Extract the [x, y] coordinate from the center of the cell holding the provided text.  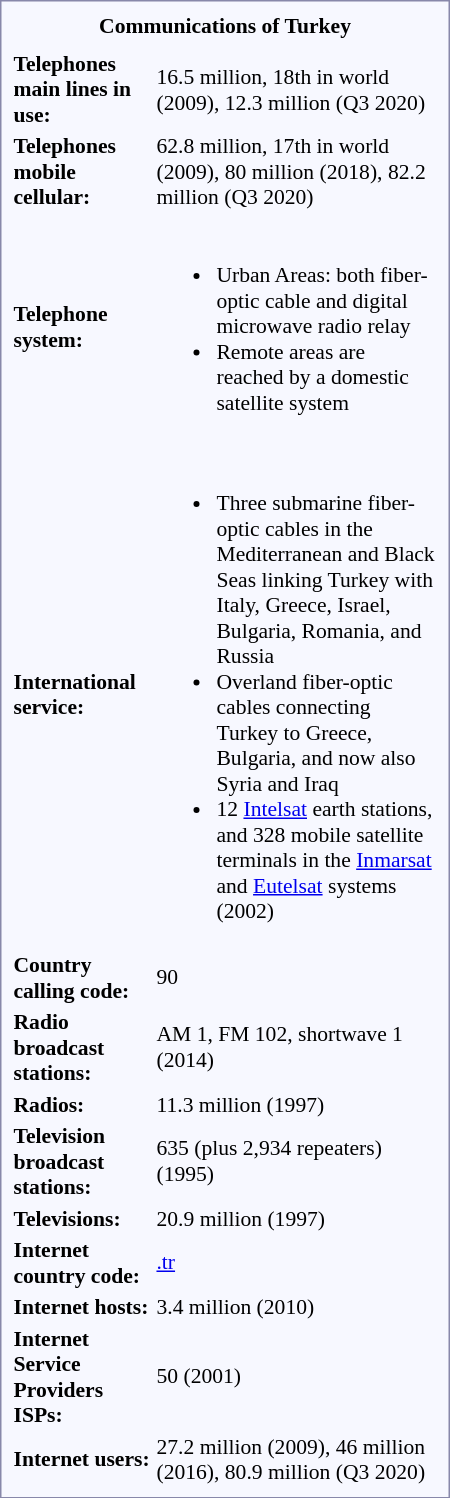
Televisions: [82, 1218]
Telephone system: [82, 326]
Internet Service Providers ISPs: [82, 1376]
Urban Areas: both fiber-optic cable and digital microwave radio relayRemote areas are reached by a domestic satellite system [296, 326]
50 (2001) [296, 1376]
11.3 million (1997) [296, 1104]
Telephones mobile cellular: [82, 172]
Radios: [82, 1104]
62.8 million, 17th in world (2009), 80 million (2018), 82.2 million (Q3 2020) [296, 172]
Internet users: [82, 1459]
90 [296, 977]
Internet hosts: [82, 1306]
Communications of Turkey [225, 26]
Telephones main lines in use: [82, 90]
Country calling code: [82, 977]
Television broadcast stations: [82, 1161]
27.2 million (2009), 46 million (2016), 80.9 million (Q3 2020) [296, 1459]
16.5 million, 18th in world (2009), 12.3 million (Q3 2020) [296, 90]
Internet country code: [82, 1262]
International service: [82, 694]
Radio broadcast stations: [82, 1047]
3.4 million (2010) [296, 1306]
635 (plus 2,934 repeaters) (1995) [296, 1161]
.tr [296, 1262]
AM 1, FM 102, shortwave 1 (2014) [296, 1047]
20.9 million (1997) [296, 1218]
